Search for the cell housing the specified text and yield its [X, Y] center coordinate. 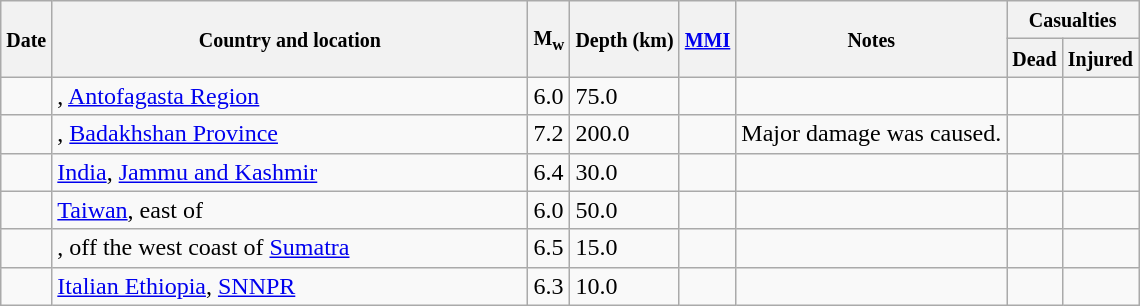
Injured [1100, 58]
Mw [549, 39]
Dead [1035, 58]
75.0 [624, 96]
, Antofagasta Region [290, 96]
Date [26, 39]
MMI [708, 39]
Country and location [290, 39]
6.3 [549, 286]
Depth (km) [624, 39]
6.4 [549, 172]
7.2 [549, 134]
10.0 [624, 286]
Casualties [1073, 20]
Major damage was caused. [872, 134]
50.0 [624, 210]
6.5 [549, 248]
200.0 [624, 134]
30.0 [624, 172]
15.0 [624, 248]
India, Jammu and Kashmir [290, 172]
, Badakhshan Province [290, 134]
Italian Ethiopia, SNNPR [290, 286]
Notes [872, 39]
, off the west coast of Sumatra [290, 248]
Taiwan, east of [290, 210]
